Extract the [X, Y] coordinate from the center of the cell holding the provided text.  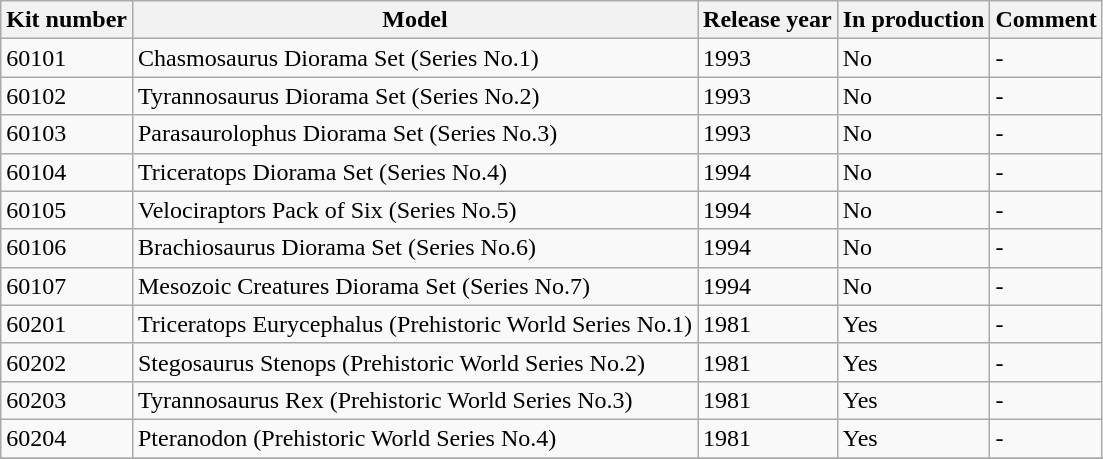
60102 [67, 96]
Pteranodon (Prehistoric World Series No.4) [414, 438]
60104 [67, 172]
60204 [67, 438]
Tyrannosaurus Rex (Prehistoric World Series No.3) [414, 400]
Parasaurolophus Diorama Set (Series No.3) [414, 134]
Tyrannosaurus Diorama Set (Series No.2) [414, 96]
60107 [67, 286]
60202 [67, 362]
Comment [1046, 20]
Chasmosaurus Diorama Set (Series No.1) [414, 58]
Mesozoic Creatures Diorama Set (Series No.7) [414, 286]
Release year [768, 20]
60103 [67, 134]
Triceratops Eurycephalus (Prehistoric World Series No.1) [414, 324]
60106 [67, 248]
Model [414, 20]
60203 [67, 400]
Stegosaurus Stenops (Prehistoric World Series No.2) [414, 362]
60101 [67, 58]
Triceratops Diorama Set (Series No.4) [414, 172]
Brachiosaurus Diorama Set (Series No.6) [414, 248]
In production [914, 20]
60105 [67, 210]
60201 [67, 324]
Velociraptors Pack of Six (Series No.5) [414, 210]
Kit number [67, 20]
